Capture the cell that displays the provided text and extract its (x, y) central coordinate. 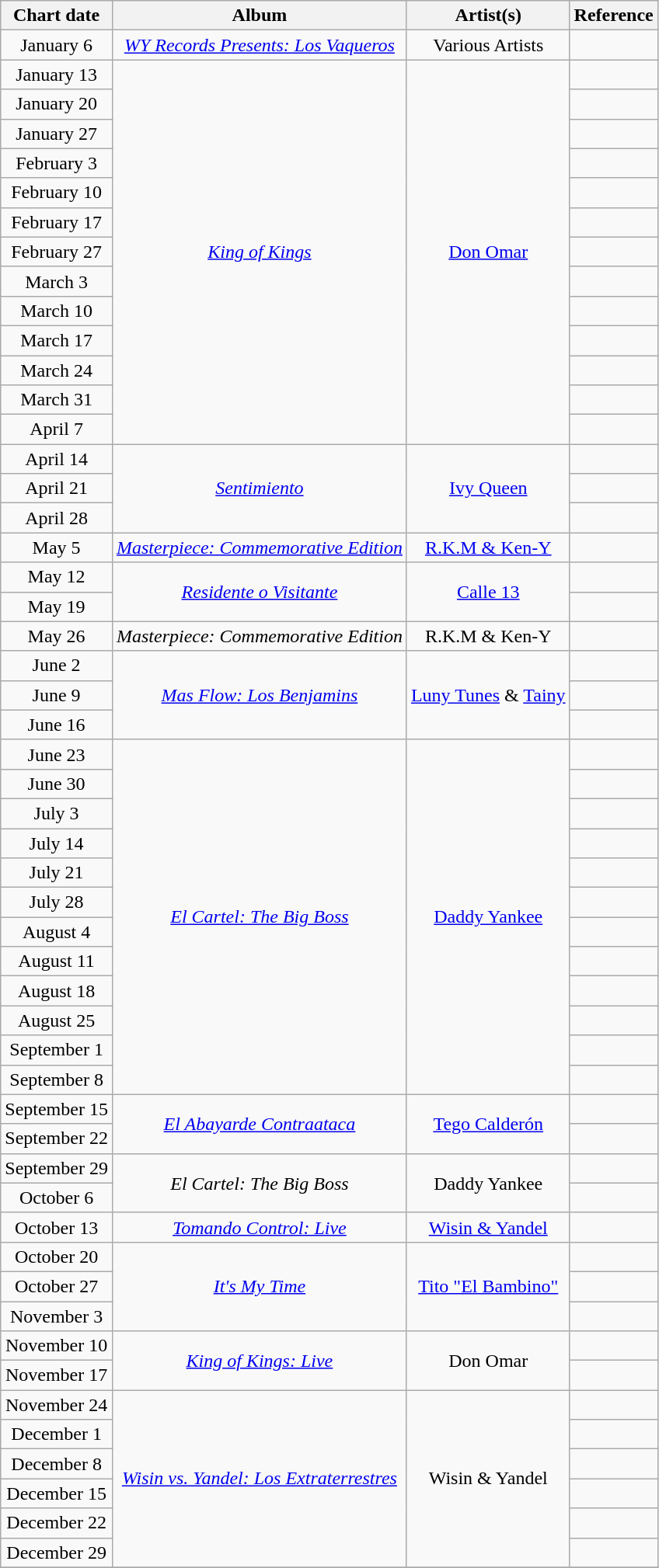
August 18 (57, 991)
November 3 (57, 1316)
October 6 (57, 1198)
Luny Tunes & Tainy (488, 695)
Mas Flow: Los Benjamins (260, 695)
February 10 (57, 193)
October 13 (57, 1227)
Tito "El Bambino" (488, 1286)
Ivy Queen (488, 488)
Wisin vs. Yandel: Los Extraterrestres (260, 1479)
July 28 (57, 902)
February 3 (57, 163)
December 8 (57, 1464)
October 20 (57, 1257)
February 17 (57, 222)
Sentimiento (260, 488)
August 11 (57, 961)
Artist(s) (488, 16)
January 13 (57, 75)
March 17 (57, 340)
July 3 (57, 813)
King of Kings (260, 252)
El Abayarde Contraataca (260, 1124)
August 4 (57, 932)
Various Artists (488, 45)
September 8 (57, 1080)
September 29 (57, 1168)
April 28 (57, 518)
April 7 (57, 429)
September 15 (57, 1109)
January 6 (57, 45)
June 23 (57, 754)
Chart date (57, 16)
Residente o Visitante (260, 592)
Album (260, 16)
Reference (614, 16)
July 14 (57, 843)
December 22 (57, 1523)
WY Records Presents: Los Vaqueros (260, 45)
December 15 (57, 1493)
March 24 (57, 370)
October 27 (57, 1286)
March 10 (57, 311)
Tomando Control: Live (260, 1227)
January 20 (57, 104)
June 9 (57, 695)
March 3 (57, 281)
December 1 (57, 1434)
June 30 (57, 784)
March 31 (57, 400)
August 25 (57, 1020)
May 19 (57, 607)
Calle 13 (488, 592)
September 1 (57, 1050)
February 27 (57, 252)
June 16 (57, 725)
It's My Time (260, 1286)
June 2 (57, 666)
May 5 (57, 548)
December 29 (57, 1552)
May 12 (57, 577)
April 21 (57, 488)
September 22 (57, 1139)
November 10 (57, 1346)
April 14 (57, 459)
May 26 (57, 636)
January 27 (57, 134)
Tego Calderón (488, 1124)
King of Kings: Live (260, 1361)
November 24 (57, 1405)
July 21 (57, 873)
November 17 (57, 1375)
